From the cell containing the given text, extract its center point as (X, Y) coordinate. 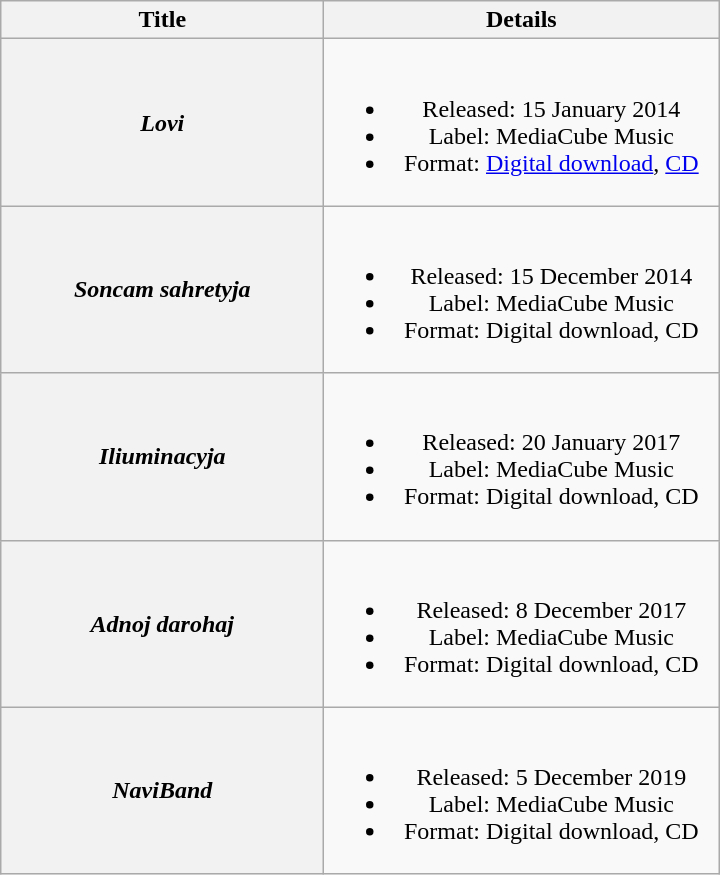
Adnoj darohaj (162, 624)
Soncam sahretyja (162, 290)
Released: 15 December 2014Label: MediaCube MusicFormat: Digital download, CD (522, 290)
Released: 5 December 2019Label: MediaCube MusicFormat: Digital download, CD (522, 790)
Iliuminacyja (162, 456)
Details (522, 20)
NaviBand (162, 790)
Title (162, 20)
Released: 15 January 2014Label: MediaCube MusicFormat: Digital download, CD (522, 122)
Released: 8 December 2017Label: MediaCube MusicFormat: Digital download, CD (522, 624)
Lovi (162, 122)
Released: 20 January 2017Label: MediaCube MusicFormat: Digital download, CD (522, 456)
